Locate the cell with the specified text and output its [x, y] center coordinate. 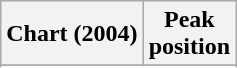
Chart (2004) [72, 34]
Peakposition [189, 34]
